Locate the cell with the specified text and output its (X, Y) center coordinate. 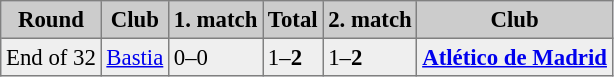
2. match (370, 20)
Round (51, 20)
0–0 (216, 57)
End of 32 (51, 57)
1. match (216, 20)
Bastia (134, 57)
Atlético de Madrid (514, 57)
Total (293, 20)
